For the text-containing cell, return its midpoint in (x, y) coordinate format. 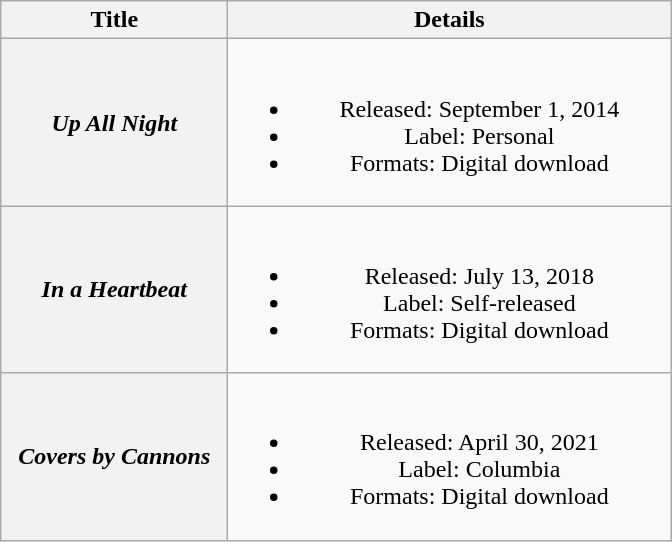
In a Heartbeat (114, 290)
Released: July 13, 2018Label: Self-releasedFormats: Digital download (450, 290)
Covers by Cannons (114, 456)
Released: September 1, 2014Label: PersonalFormats: Digital download (450, 122)
Title (114, 20)
Details (450, 20)
Up All Night (114, 122)
Released: April 30, 2021Label: ColumbiaFormats: Digital download (450, 456)
